Determine the (X, Y) coordinate at the center of the cell enclosing the given text.  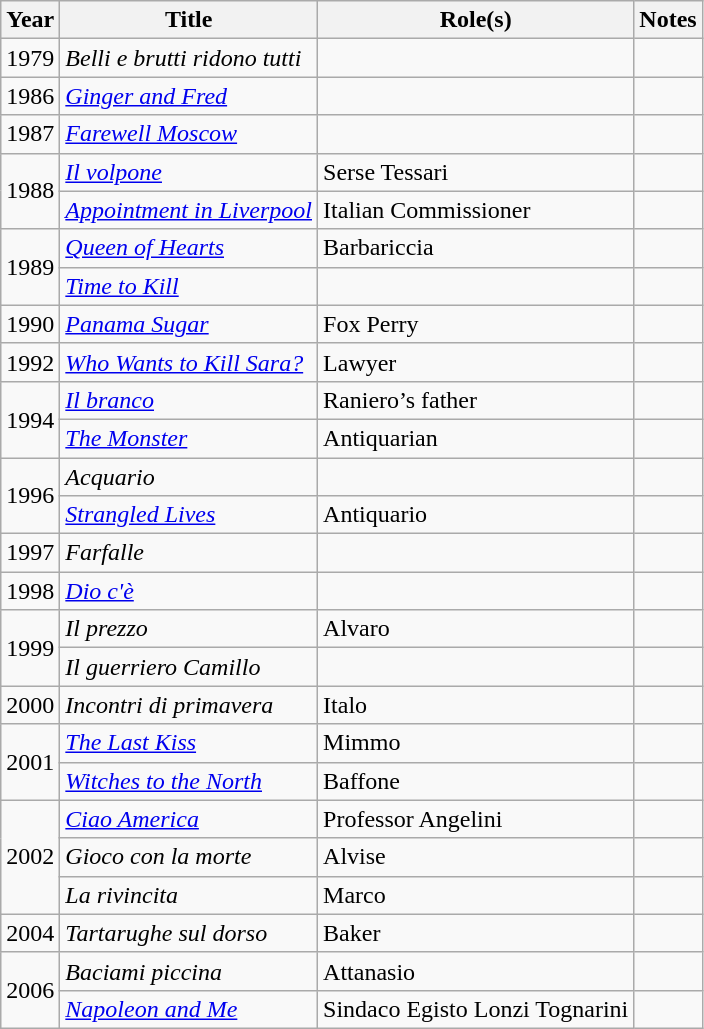
Lawyer (476, 362)
1990 (30, 324)
Gioco con la morte (189, 857)
Alvaro (476, 629)
1989 (30, 267)
2002 (30, 857)
2000 (30, 705)
The Last Kiss (189, 743)
Antiquario (476, 515)
Sindaco Egisto Lonzi Tognarini (476, 1009)
Baciami piccina (189, 971)
Notes (668, 20)
Serse Tessari (476, 172)
Italo (476, 705)
Il guerriero Camillo (189, 667)
1994 (30, 419)
Napoleon and Me (189, 1009)
1997 (30, 553)
Alvise (476, 857)
Strangled Lives (189, 515)
Marco (476, 895)
Italian Commissioner (476, 210)
1987 (30, 134)
Belli e brutti ridono tutti (189, 58)
Time to Kill (189, 286)
1999 (30, 648)
Raniero’s father (476, 400)
Witches to the North (189, 781)
The Monster (189, 438)
1986 (30, 96)
2006 (30, 990)
Who Wants to Kill Sara? (189, 362)
2001 (30, 762)
Il volpone (189, 172)
Baffone (476, 781)
1979 (30, 58)
Dio c'è (189, 591)
Year (30, 20)
1996 (30, 496)
Il prezzo (189, 629)
Baker (476, 933)
Queen of Hearts (189, 248)
Title (189, 20)
1998 (30, 591)
Fox Perry (476, 324)
Incontri di primavera (189, 705)
Ginger and Fred (189, 96)
Barbariccia (476, 248)
Acquario (189, 477)
Farfalle (189, 553)
Ciao America (189, 819)
Tartarughe sul dorso (189, 933)
Farewell Moscow (189, 134)
Il branco (189, 400)
La rivincita (189, 895)
Professor Angelini (476, 819)
1992 (30, 362)
Appointment in Liverpool (189, 210)
2004 (30, 933)
Antiquarian (476, 438)
Mimmo (476, 743)
Attanasio (476, 971)
Role(s) (476, 20)
1988 (30, 191)
Panama Sugar (189, 324)
